Detect which cell encompasses the target text, then output its (x, y) center coordinate. 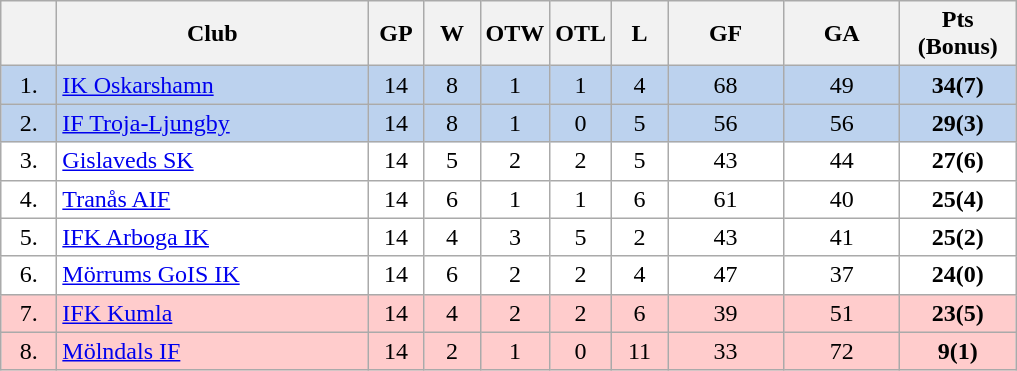
24(0) (958, 275)
72 (842, 351)
27(6) (958, 161)
2. (29, 123)
Mörrums GoIS IK (212, 275)
GA (842, 34)
33 (726, 351)
5. (29, 237)
44 (842, 161)
7. (29, 313)
29(3) (958, 123)
Mölndals IF (212, 351)
41 (842, 237)
OTW (515, 34)
34(7) (958, 85)
49 (842, 85)
47 (726, 275)
3. (29, 161)
GP (396, 34)
OTL (581, 34)
IFK Kumla (212, 313)
W (452, 34)
IFK Arboga IK (212, 237)
11 (640, 351)
Tranås AIF (212, 199)
Pts (Bonus) (958, 34)
Club (212, 34)
25(4) (958, 199)
23(5) (958, 313)
Gislaveds SK (212, 161)
1. (29, 85)
4. (29, 199)
IF Troja-Ljungby (212, 123)
GF (726, 34)
51 (842, 313)
3 (515, 237)
L (640, 34)
39 (726, 313)
6. (29, 275)
68 (726, 85)
25(2) (958, 237)
40 (842, 199)
61 (726, 199)
37 (842, 275)
IK Oskarshamn (212, 85)
8. (29, 351)
9(1) (958, 351)
